Pinpoint the cell where the given text exists, returning its [x, y] midpoint coordinate. 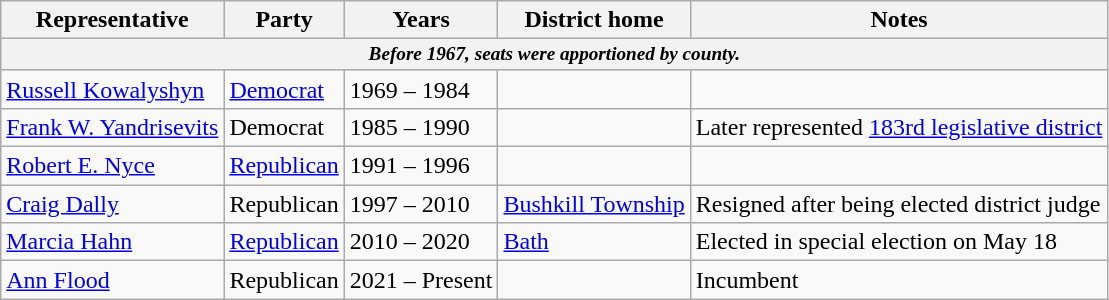
Resigned after being elected district judge [899, 204]
Russell Kowalyshyn [112, 89]
Party [284, 20]
Later represented 183rd legislative district [899, 128]
Craig Dally [112, 204]
Robert E. Nyce [112, 166]
2010 – 2020 [421, 242]
Bath [594, 242]
1985 – 1990 [421, 128]
Bushkill Township [594, 204]
Before 1967, seats were apportioned by county. [554, 55]
Notes [899, 20]
Marcia Hahn [112, 242]
Years [421, 20]
Incumbent [899, 280]
Elected in special election on May 18 [899, 242]
Ann Flood [112, 280]
2021 – Present [421, 280]
1997 – 2010 [421, 204]
District home [594, 20]
Representative [112, 20]
Frank W. Yandrisevits [112, 128]
1991 – 1996 [421, 166]
1969 – 1984 [421, 89]
